From the cell containing the given text, extract its center point as (x, y) coordinate. 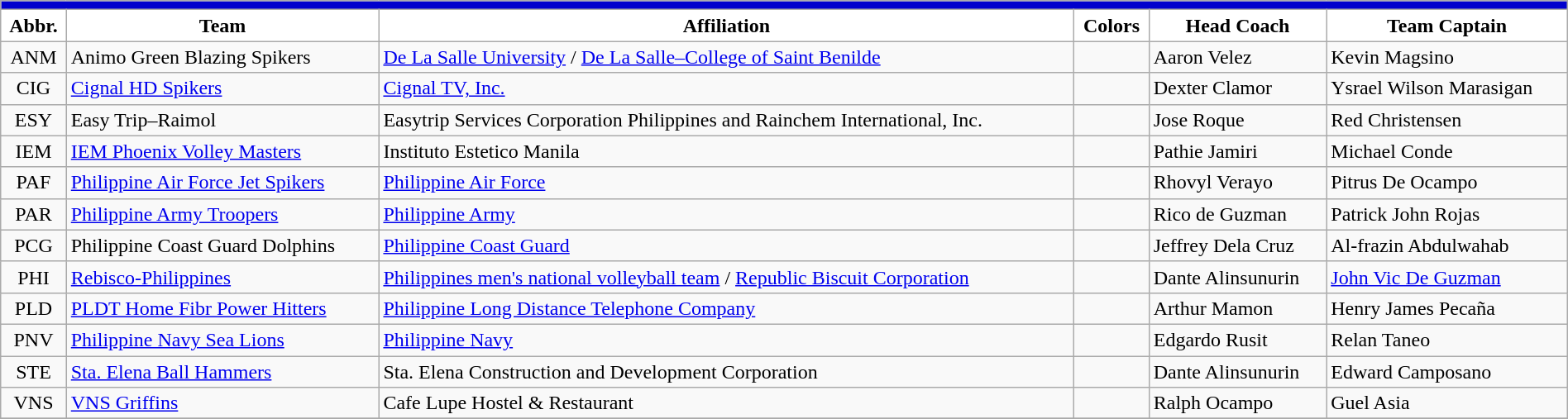
CIG (33, 88)
PLD (33, 308)
Relan Taneo (1447, 340)
Jose Roque (1237, 120)
Jeffrey Dela Cruz (1237, 245)
Rebisco-Philippines (222, 277)
Cafe Lupe Hostel & Restaurant (726, 403)
VNS (33, 403)
PAF (33, 183)
PAR (33, 214)
Red Christensen (1447, 120)
Dexter Clamor (1237, 88)
STE (33, 371)
Henry James Pecaña (1447, 308)
Philippine Navy Sea Lions (222, 340)
Aaron Velez (1237, 57)
Edgardo Rusit (1237, 340)
Philippine Air Force (726, 183)
Abbr. (33, 26)
Philippine Navy (726, 340)
Michael Conde (1447, 151)
Animo Green Blazing Spikers (222, 57)
Sta. Elena Ball Hammers (222, 371)
Edward Camposano (1447, 371)
Ysrael Wilson Marasigan (1447, 88)
Team Captain (1447, 26)
Philippine Army Troopers (222, 214)
Head Coach (1237, 26)
Instituto Estetico Manila (726, 151)
Sta. Elena Construction and Development Corporation (726, 371)
PCG (33, 245)
Affiliation (726, 26)
Team (222, 26)
IEM Phoenix Volley Masters (222, 151)
Philippine Coast Guard Dolphins (222, 245)
Rhovyl Verayo (1237, 183)
VNS Griffins (222, 403)
Philippines men's national volleyball team / Republic Biscuit Corporation (726, 277)
Ralph Ocampo (1237, 403)
Rico de Guzman (1237, 214)
Philippine Long Distance Telephone Company (726, 308)
PNV (33, 340)
PLDT Home Fibr Power Hitters (222, 308)
Arthur Mamon (1237, 308)
Easytrip Services Corporation Philippines and Rainchem International, Inc. (726, 120)
Philippine Army (726, 214)
Cignal TV, Inc. (726, 88)
PHI (33, 277)
Pathie Jamiri (1237, 151)
Patrick John Rojas (1447, 214)
Guel Asia (1447, 403)
Philippine Air Force Jet Spikers (222, 183)
Colors (1111, 26)
ESY (33, 120)
De La Salle University / De La Salle–College of Saint Benilde (726, 57)
Philippine Coast Guard (726, 245)
Cignal HD Spikers (222, 88)
John Vic De Guzman (1447, 277)
Pitrus De Ocampo (1447, 183)
IEM (33, 151)
Easy Trip–Raimol (222, 120)
ANM (33, 57)
Al-frazin Abdulwahab (1447, 245)
Kevin Magsino (1447, 57)
